For the text-containing cell, return its midpoint in [x, y] coordinate format. 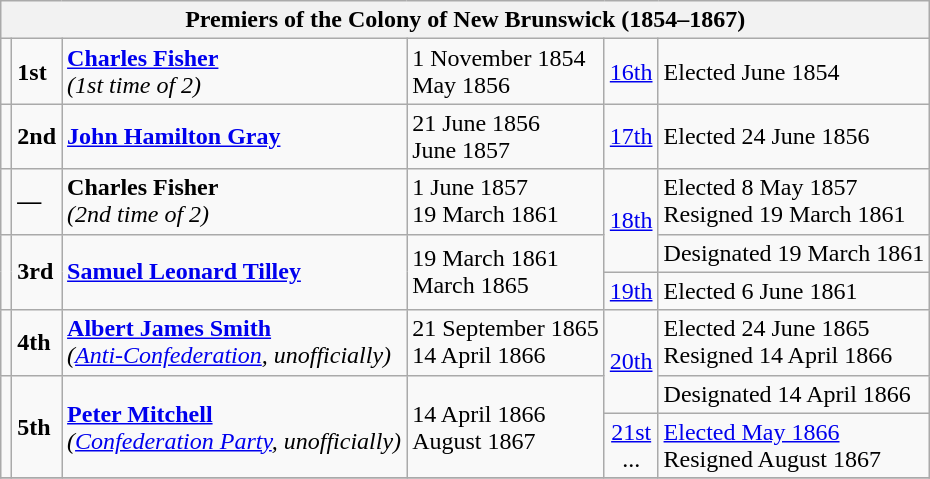
21 June 1856June 1857 [506, 136]
Elected 6 June 1861 [794, 291]
17th [631, 136]
Charles Fisher(2nd time of 2) [234, 202]
3rd [37, 272]
18th [631, 220]
Charles Fisher(1st time of 2) [234, 72]
Samuel Leonard Tilley [234, 272]
Elected June 1854 [794, 72]
21st... [631, 446]
Peter Mitchell(Confederation Party, unofficially) [234, 426]
4th [37, 342]
1 June 185719 March 1861 [506, 202]
14 April 1866August 1867 [506, 426]
Elected May 1866Resigned August 1867 [794, 446]
Elected 24 June 1865Resigned 14 April 1866 [794, 342]
— [37, 202]
5th [37, 426]
16th [631, 72]
21 September 186514 April 1866 [506, 342]
1st [37, 72]
Designated 14 April 1866 [794, 394]
Elected 24 June 1856 [794, 136]
19th [631, 291]
Premiers of the Colony of New Brunswick (1854–1867) [466, 20]
Elected 8 May 1857Resigned 19 March 1861 [794, 202]
19 March 1861March 1865 [506, 272]
20th [631, 362]
Designated 19 March 1861 [794, 253]
2nd [37, 136]
John Hamilton Gray [234, 136]
1 November 1854May 1856 [506, 72]
Albert James Smith(Anti-Confederation, unofficially) [234, 342]
